Return (X, Y) of the center of cell containing provided text 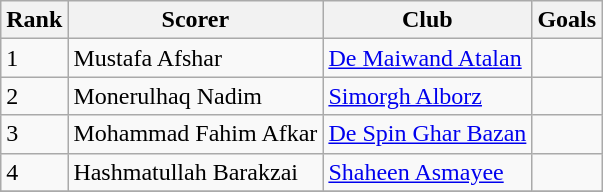
4 (34, 172)
1 (34, 58)
Mohammad Fahim Afkar (196, 134)
De Maiwand Atalan (428, 58)
Rank (34, 20)
Monerulhaq Nadim (196, 96)
Scorer (196, 20)
Mustafa Afshar (196, 58)
De Spin Ghar Bazan (428, 134)
3 (34, 134)
Club (428, 20)
Simorgh Alborz (428, 96)
2 (34, 96)
Hashmatullah Barakzai (196, 172)
Goals (567, 20)
Shaheen Asmayee (428, 172)
